Pinpoint the cell where the given text exists, returning its (X, Y) midpoint coordinate. 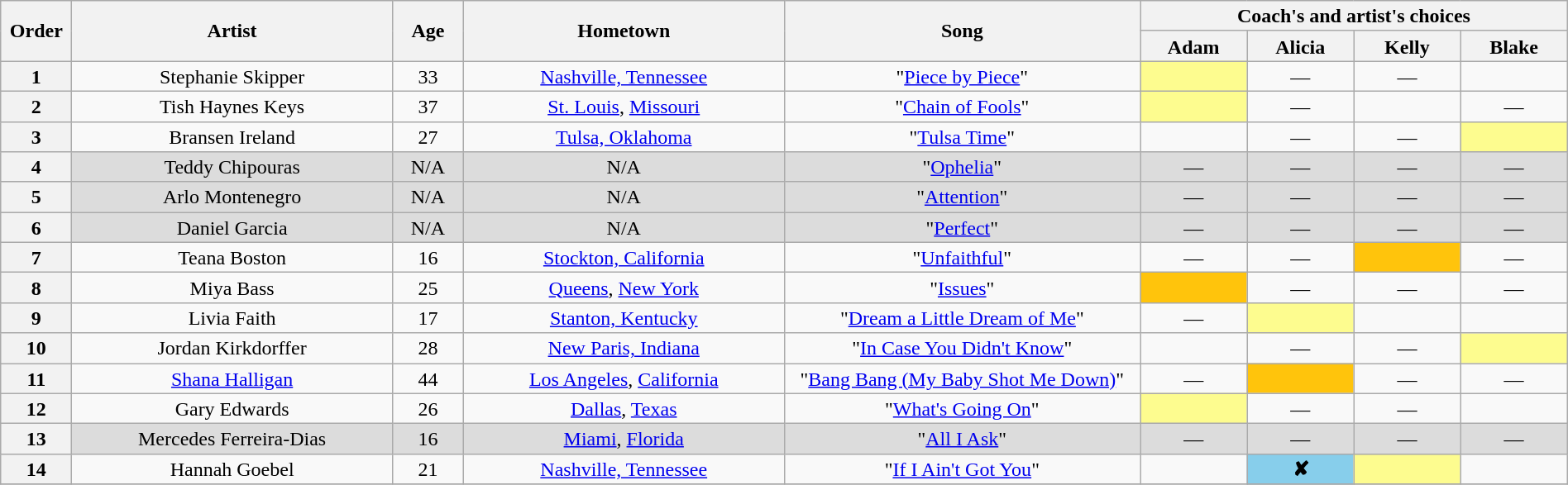
28 (428, 349)
25 (428, 288)
21 (428, 469)
Gary Edwards (232, 408)
Coach's and artist's choices (1355, 17)
Hometown (624, 31)
Daniel Garcia (232, 228)
Queens, New York (624, 288)
Los Angeles, California (624, 378)
"In Case You Didn't Know" (963, 349)
Livia Faith (232, 317)
Adam (1194, 46)
9 (36, 317)
Stephanie Skipper (232, 76)
Alicia (1300, 46)
"Ophelia" (963, 167)
11 (36, 378)
"Bang Bang (My Baby Shot Me Down)" (963, 378)
33 (428, 76)
1 (36, 76)
Artist (232, 31)
Miami, Florida (624, 440)
"Piece by Piece" (963, 76)
7 (36, 258)
"Perfect" (963, 228)
Stockton, California (624, 258)
St. Louis, Missouri (624, 106)
Order (36, 31)
Shana Halligan (232, 378)
Miya Bass (232, 288)
"Tulsa Time" (963, 137)
3 (36, 137)
New Paris, Indiana (624, 349)
Teddy Chipouras (232, 167)
17 (428, 317)
Dallas, Texas (624, 408)
"Issues" (963, 288)
✘ (1300, 469)
13 (36, 440)
Teana Boston (232, 258)
"Attention" (963, 197)
37 (428, 106)
27 (428, 137)
Kelly (1408, 46)
6 (36, 228)
Song (963, 31)
Tish Haynes Keys (232, 106)
Bransen Ireland (232, 137)
Age (428, 31)
Stanton, Kentucky (624, 317)
Blake (1513, 46)
Arlo Montenegro (232, 197)
Hannah Goebel (232, 469)
26 (428, 408)
4 (36, 167)
10 (36, 349)
Mercedes Ferreira-Dias (232, 440)
Tulsa, Oklahoma (624, 137)
5 (36, 197)
"Dream a Little Dream of Me" (963, 317)
"What's Going On" (963, 408)
"If I Ain't Got You" (963, 469)
"Chain of Fools" (963, 106)
Jordan Kirkdorffer (232, 349)
44 (428, 378)
12 (36, 408)
2 (36, 106)
8 (36, 288)
14 (36, 469)
"All I Ask" (963, 440)
"Unfaithful" (963, 258)
